Capture the cell that displays the provided text and extract its [X, Y] central coordinate. 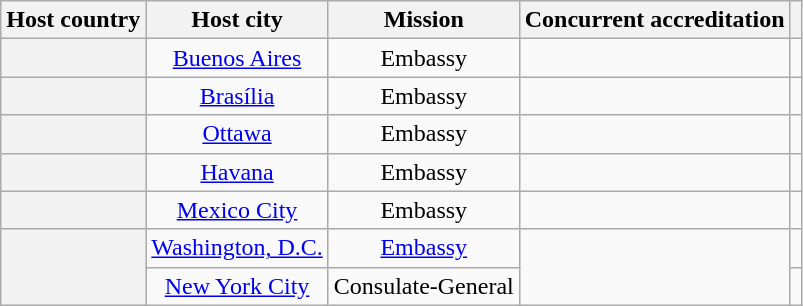
Washington, D.C. [237, 248]
Ottawa [237, 134]
Buenos Aires [237, 58]
Havana [237, 172]
Mexico City [237, 210]
Mission [424, 20]
New York City [237, 286]
Brasília [237, 96]
Concurrent accreditation [654, 20]
Host country [74, 20]
Host city [237, 20]
Consulate-General [424, 286]
